Find where the given text appears and provide that cell's center as [X, Y] coordinate. 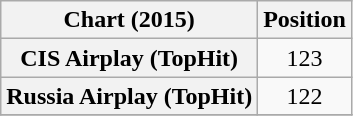
CIS Airplay (TopHit) [130, 58]
Chart (2015) [130, 20]
123 [305, 58]
Position [305, 20]
122 [305, 96]
Russia Airplay (TopHit) [130, 96]
